Scan for the cell matching the given text and deliver its (x, y) coordinate at center. 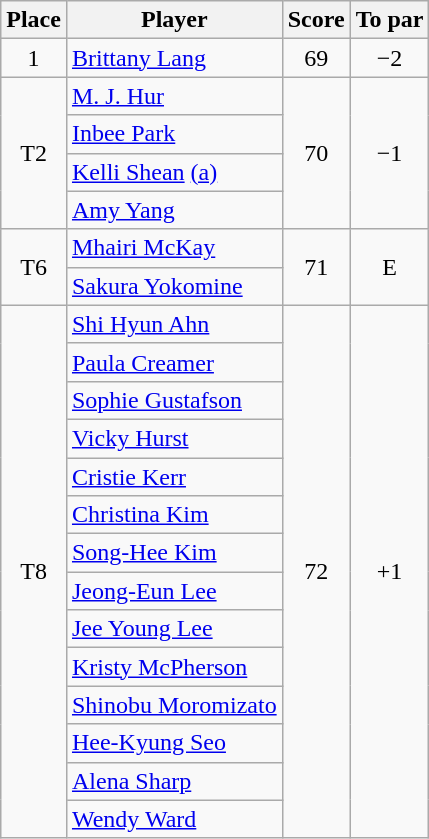
Amy Yang (174, 210)
Score (316, 20)
E (390, 267)
Christina Kim (174, 515)
T2 (34, 153)
−1 (390, 153)
Player (174, 20)
Place (34, 20)
Wendy Ward (174, 819)
Sophie Gustafson (174, 400)
Hee-Kyung Seo (174, 743)
T6 (34, 267)
Alena Sharp (174, 781)
Jeong-Eun Lee (174, 591)
T8 (34, 572)
72 (316, 572)
Inbee Park (174, 134)
70 (316, 153)
Sakura Yokomine (174, 286)
To par (390, 20)
Shi Hyun Ahn (174, 324)
+1 (390, 572)
Shinobu Moromizato (174, 705)
71 (316, 267)
Vicky Hurst (174, 438)
Brittany Lang (174, 58)
Cristie Kerr (174, 477)
−2 (390, 58)
Jee Young Lee (174, 629)
Kristy McPherson (174, 667)
1 (34, 58)
Mhairi McKay (174, 248)
Paula Creamer (174, 362)
69 (316, 58)
Kelli Shean (a) (174, 172)
Song-Hee Kim (174, 553)
M. J. Hur (174, 96)
